Identify which cell holds the provided text, then report its [X, Y] central coordinate. 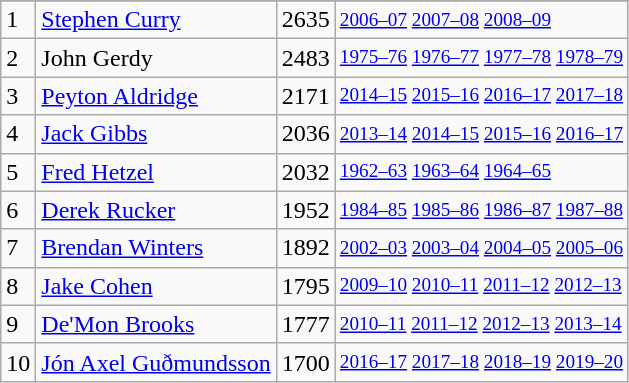
2032 [306, 172]
3 [18, 96]
8 [18, 286]
4 [18, 134]
2009–10 2010–11 2011–12 2012–13 [481, 286]
Fred Hetzel [156, 172]
2006–07 2007–08 2008–09 [481, 20]
1 [18, 20]
Brendan Winters [156, 248]
1892 [306, 248]
John Gerdy [156, 58]
2016–17 2017–18 2018–19 2019–20 [481, 362]
10 [18, 362]
6 [18, 210]
Jake Cohen [156, 286]
2171 [306, 96]
1975–76 1976–77 1977–78 1978–79 [481, 58]
2 [18, 58]
1795 [306, 286]
1700 [306, 362]
1962–63 1963–64 1964–65 [481, 172]
2014–15 2015–16 2016–17 2017–18 [481, 96]
9 [18, 324]
1777 [306, 324]
Jack Gibbs [156, 134]
De'Mon Brooks [156, 324]
2010–11 2011–12 2012–13 2013–14 [481, 324]
2013–14 2014–15 2015–16 2016–17 [481, 134]
1952 [306, 210]
Jón Axel Guðmundsson [156, 362]
5 [18, 172]
2635 [306, 20]
2036 [306, 134]
Stephen Curry [156, 20]
Peyton Aldridge [156, 96]
2483 [306, 58]
Derek Rucker [156, 210]
2002–03 2003–04 2004–05 2005–06 [481, 248]
7 [18, 248]
1984–85 1985–86 1986–87 1987–88 [481, 210]
